Provide the (x, y) coordinate of the cell's center where the given text is located.  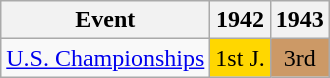
1942 (240, 20)
3rd (300, 58)
1943 (300, 20)
1st J. (240, 58)
U.S. Championships (106, 58)
Event (106, 20)
